From the cell containing the given text, extract its center point as (X, Y) coordinate. 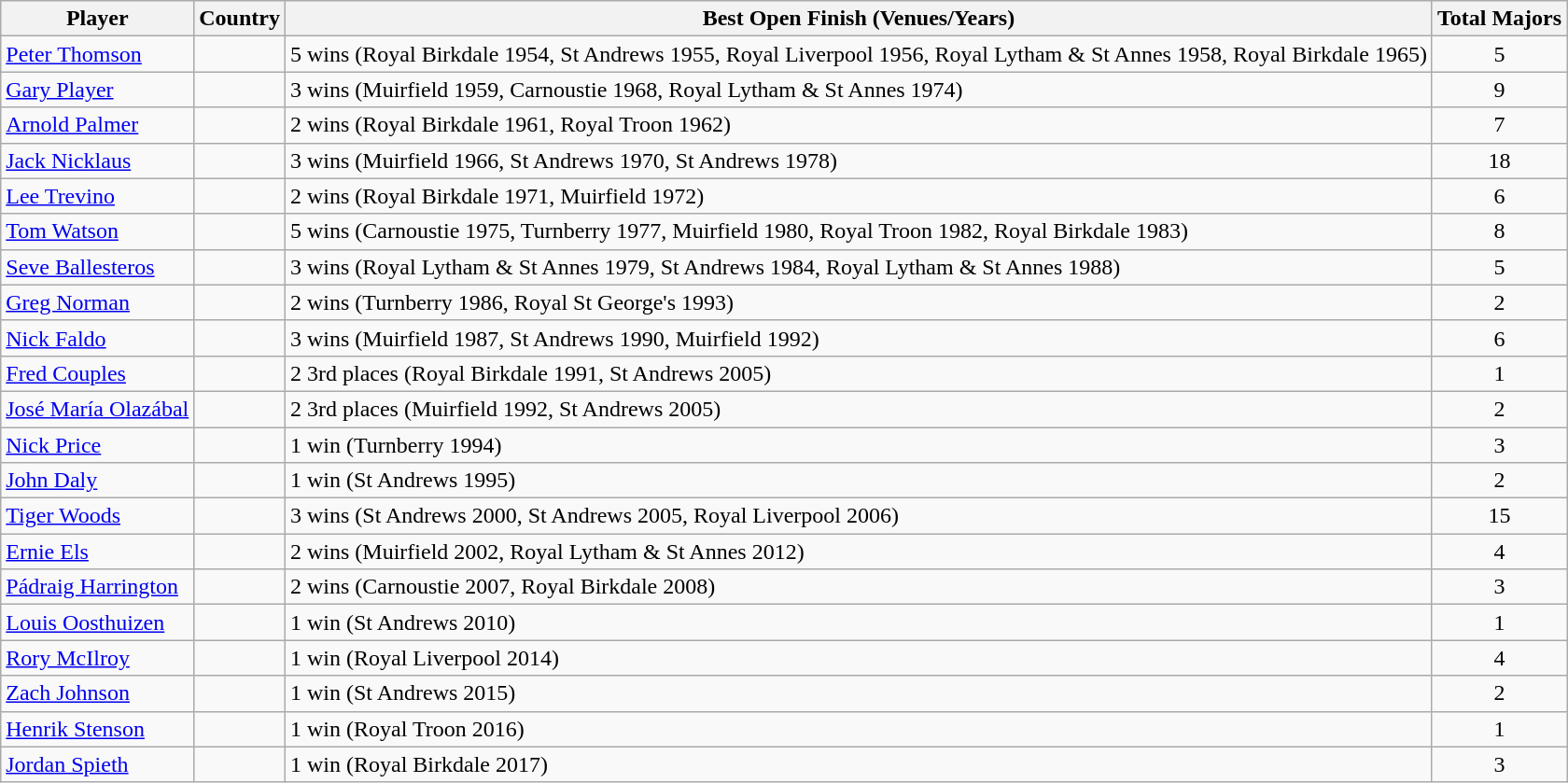
Ernie Els (97, 552)
Tiger Woods (97, 516)
Louis Oosthuizen (97, 622)
Pádraig Harrington (97, 587)
José María Olazábal (97, 409)
Best Open Finish (Venues/Years) (859, 19)
18 (1499, 161)
3 wins (Muirfield 1959, Carnoustie 1968, Royal Lytham & St Annes 1974) (859, 90)
Arnold Palmer (97, 125)
2 wins (Carnoustie 2007, Royal Birkdale 2008) (859, 587)
Tom Watson (97, 231)
3 wins (St Andrews 2000, St Andrews 2005, Royal Liverpool 2006) (859, 516)
9 (1499, 90)
2 3rd places (Royal Birkdale 1991, St Andrews 2005) (859, 373)
5 wins (Royal Birkdale 1954, St Andrews 1955, Royal Liverpool 1956, Royal Lytham & St Annes 1958, Royal Birkdale 1965) (859, 54)
Lee Trevino (97, 196)
3 wins (Muirfield 1987, St Andrews 1990, Muirfield 1992) (859, 338)
1 win (St Andrews 2010) (859, 622)
1 win (Royal Liverpool 2014) (859, 658)
1 win (Royal Birkdale 2017) (859, 764)
Total Majors (1499, 19)
Player (97, 19)
Henrik Stenson (97, 729)
Peter Thomson (97, 54)
Jack Nicklaus (97, 161)
Seve Ballesteros (97, 267)
John Daly (97, 481)
Jordan Spieth (97, 764)
3 wins (Muirfield 1966, St Andrews 1970, St Andrews 1978) (859, 161)
1 win (Turnberry 1994) (859, 445)
15 (1499, 516)
2 wins (Turnberry 1986, Royal St George's 1993) (859, 302)
Zach Johnson (97, 693)
2 wins (Royal Birkdale 1971, Muirfield 1972) (859, 196)
8 (1499, 231)
Fred Couples (97, 373)
3 wins (Royal Lytham & St Annes 1979, St Andrews 1984, Royal Lytham & St Annes 1988) (859, 267)
Rory McIlroy (97, 658)
Greg Norman (97, 302)
Nick Faldo (97, 338)
1 win (St Andrews 2015) (859, 693)
1 win (St Andrews 1995) (859, 481)
5 wins (Carnoustie 1975, Turnberry 1977, Muirfield 1980, Royal Troon 1982, Royal Birkdale 1983) (859, 231)
2 3rd places (Muirfield 1992, St Andrews 2005) (859, 409)
2 wins (Muirfield 2002, Royal Lytham & St Annes 2012) (859, 552)
Country (240, 19)
7 (1499, 125)
Nick Price (97, 445)
1 win (Royal Troon 2016) (859, 729)
Gary Player (97, 90)
2 wins (Royal Birkdale 1961, Royal Troon 1962) (859, 125)
